Pinpoint the cell where the given text exists, returning its (X, Y) midpoint coordinate. 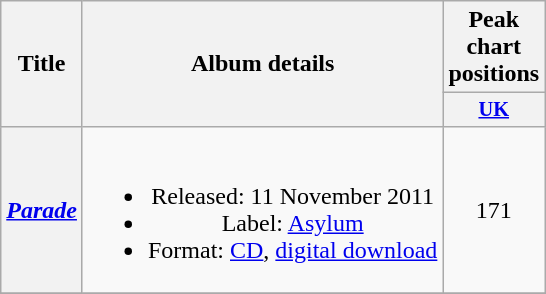
Title (42, 64)
Album details (262, 64)
171 (494, 210)
Released: 11 November 2011Label: AsylumFormat: CD, digital download (262, 210)
UK (494, 110)
Parade (42, 210)
Peak chart positions (494, 47)
